Pinpoint the cell where the given text exists, returning its (x, y) midpoint coordinate. 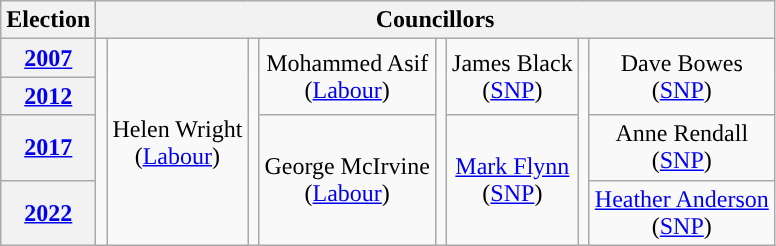
2007 (48, 58)
George McIrvine(Labour) (348, 180)
2012 (48, 96)
Election (48, 20)
Dave Bowes(SNP) (682, 77)
Councillors (435, 20)
James Black(SNP) (513, 77)
Heather Anderson(SNP) (682, 212)
2022 (48, 212)
Anne Rendall(SNP) (682, 148)
Mark Flynn(SNP) (513, 180)
Helen Wright(Labour) (178, 142)
2017 (48, 148)
Mohammed Asif(Labour) (348, 77)
